Extract the [X, Y] coordinate from the center of the cell holding the provided text.  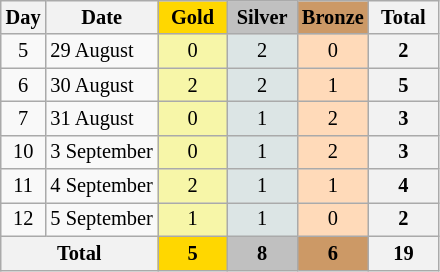
7 [24, 118]
10 [24, 152]
4 September [102, 186]
11 [24, 186]
19 [404, 253]
4 [404, 186]
Date [102, 17]
5 September [102, 219]
Silver [262, 17]
Day [24, 17]
31 August [102, 118]
Gold [193, 17]
Bronze [333, 17]
3 September [102, 152]
8 [262, 253]
12 [24, 219]
30 August [102, 85]
29 August [102, 51]
